Search for the cell housing the specified text and yield its (X, Y) center coordinate. 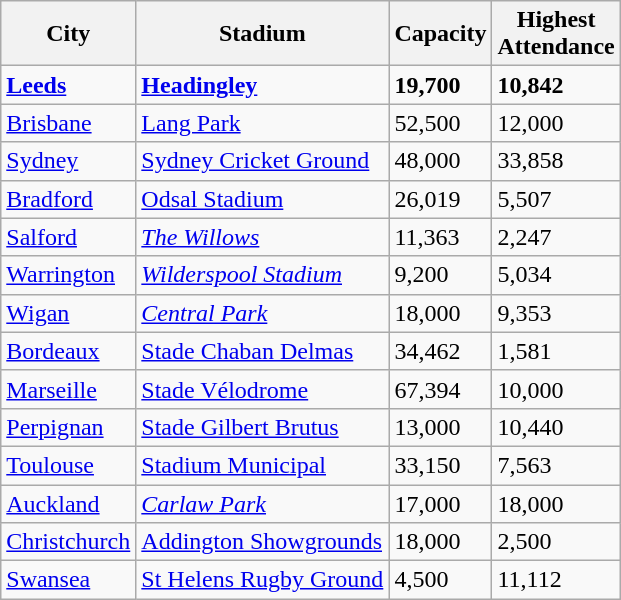
10,000 (556, 389)
Sydney Cricket Ground (262, 161)
Stade Gilbert Brutus (262, 427)
4,500 (440, 580)
9,353 (556, 313)
Stade Vélodrome (262, 389)
Stade Chaban Delmas (262, 351)
Lang Park (262, 123)
Bordeaux (68, 351)
2,500 (556, 542)
Headingley (262, 85)
Central Park (262, 313)
1,581 (556, 351)
The Willows (262, 237)
Stadium Municipal (262, 465)
Odsal Stadium (262, 199)
Bradford (68, 199)
5,507 (556, 199)
13,000 (440, 427)
Warrington (68, 275)
Leeds (68, 85)
HighestAttendance (556, 34)
67,394 (440, 389)
Marseille (68, 389)
19,700 (440, 85)
Wigan (68, 313)
17,000 (440, 503)
Brisbane (68, 123)
St Helens Rugby Ground (262, 580)
Swansea (68, 580)
48,000 (440, 161)
33,150 (440, 465)
33,858 (556, 161)
11,363 (440, 237)
10,842 (556, 85)
Carlaw Park (262, 503)
Toulouse (68, 465)
Capacity (440, 34)
26,019 (440, 199)
Auckland (68, 503)
Stadium (262, 34)
34,462 (440, 351)
12,000 (556, 123)
Perpignan (68, 427)
2,247 (556, 237)
7,563 (556, 465)
11,112 (556, 580)
10,440 (556, 427)
Wilderspool Stadium (262, 275)
52,500 (440, 123)
5,034 (556, 275)
City (68, 34)
Sydney (68, 161)
Christchurch (68, 542)
Salford (68, 237)
9,200 (440, 275)
Addington Showgrounds (262, 542)
